Pinpoint the cell where the given text exists, returning its [X, Y] midpoint coordinate. 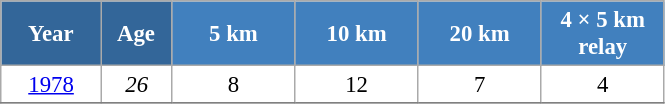
5 km [234, 34]
26 [136, 85]
Age [136, 34]
12 [356, 85]
10 km [356, 34]
4 × 5 km relay [602, 34]
4 [602, 85]
20 km [480, 34]
8 [234, 85]
Year [52, 34]
7 [480, 85]
1978 [52, 85]
